Locate the cell with the specified text and output its [X, Y] center coordinate. 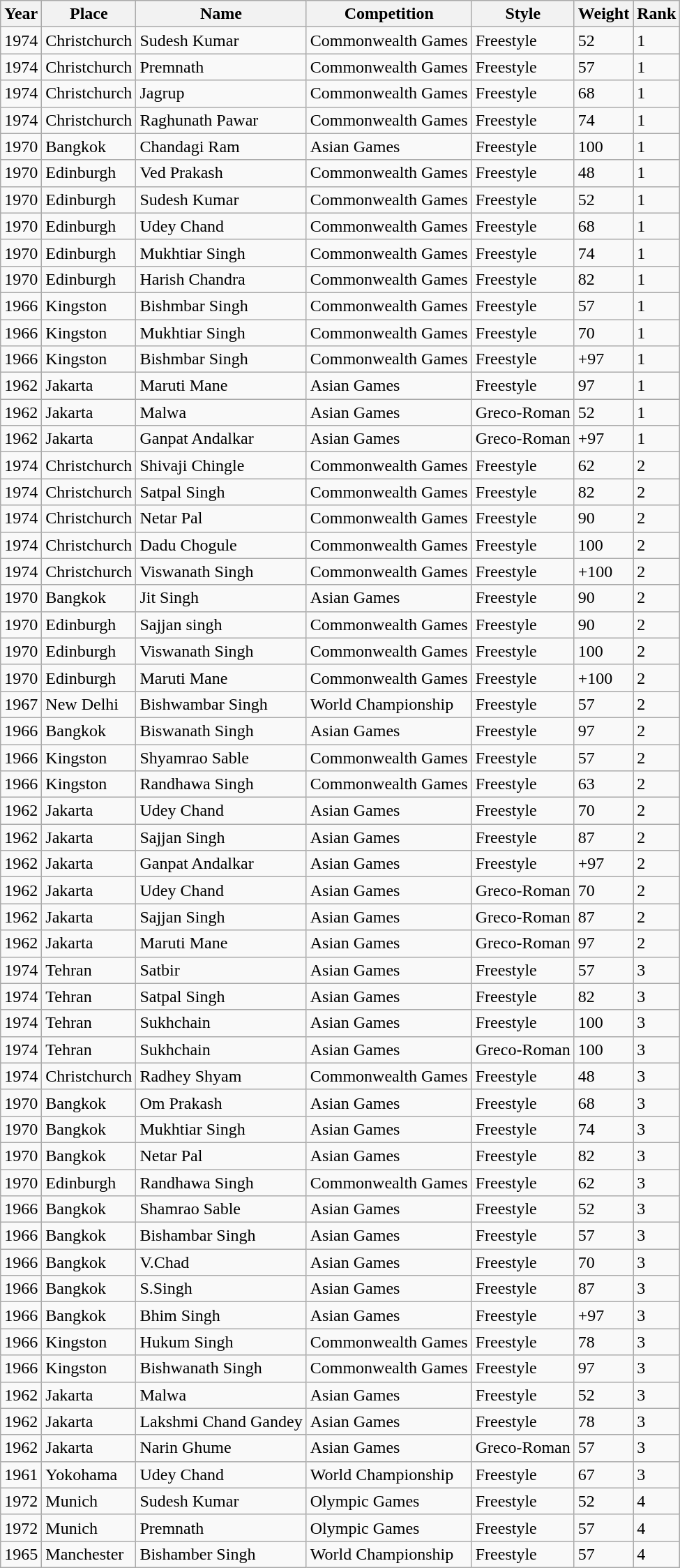
Raghunath Pawar [221, 120]
Bishamber Singh [221, 1554]
Jagrup [221, 94]
New Delhi [89, 704]
Place [89, 14]
Radhey Shyam [221, 1076]
Bishambar Singh [221, 1236]
Om Prakash [221, 1103]
Rank [657, 14]
Satbir [221, 970]
Shivaji Chingle [221, 465]
Biswanath Singh [221, 731]
Chandagi Ram [221, 147]
Competition [389, 14]
Name [221, 14]
Shyamrao Sable [221, 757]
Dadu Chogule [221, 545]
Bishwanath Singh [221, 1368]
Shamrao Sable [221, 1209]
Bhim Singh [221, 1315]
Year [21, 14]
V.Chad [221, 1262]
Hukum Singh [221, 1342]
Narin Ghume [221, 1448]
Style [523, 14]
Sajjan singh [221, 625]
Lakshmi Chand Gandey [221, 1421]
1967 [21, 704]
1961 [21, 1474]
S.Singh [221, 1289]
Bishwambar Singh [221, 704]
67 [603, 1474]
63 [603, 784]
Yokohama [89, 1474]
Weight [603, 14]
Ved Prakash [221, 173]
1965 [21, 1554]
Harish Chandra [221, 279]
Jit Singh [221, 598]
Manchester [89, 1554]
